For the text-containing cell, return its midpoint in [X, Y] coordinate format. 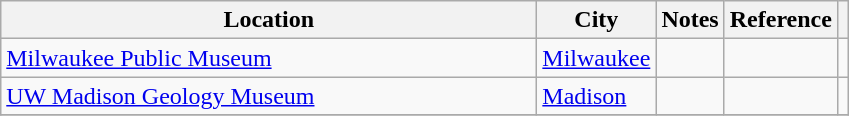
Location [269, 20]
Madison [596, 96]
Notes [690, 20]
Milwaukee [596, 58]
UW Madison Geology Museum [269, 96]
Milwaukee Public Museum [269, 58]
Reference [780, 20]
City [596, 20]
